Find where the given text appears and provide that cell's center as (x, y) coordinate. 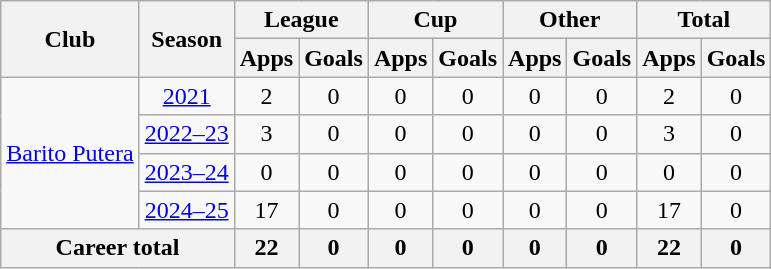
Cup (435, 20)
2021 (186, 96)
2023–24 (186, 172)
Other (570, 20)
Club (70, 39)
Season (186, 39)
Career total (118, 248)
Total (704, 20)
Barito Putera (70, 153)
2024–25 (186, 210)
League (301, 20)
2022–23 (186, 134)
